Capture the cell that displays the provided text and extract its [x, y] central coordinate. 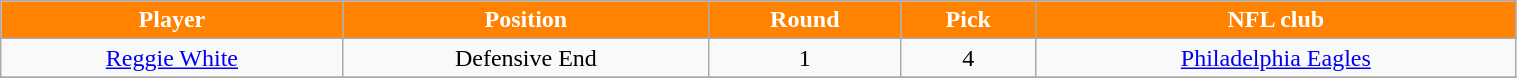
Defensive End [526, 58]
Pick [968, 20]
NFL club [1276, 20]
Philadelphia Eagles [1276, 58]
1 [805, 58]
Player [172, 20]
4 [968, 58]
Round [805, 20]
Position [526, 20]
Reggie White [172, 58]
